Provide the [X, Y] coordinate of the cell's center where the given text is located.  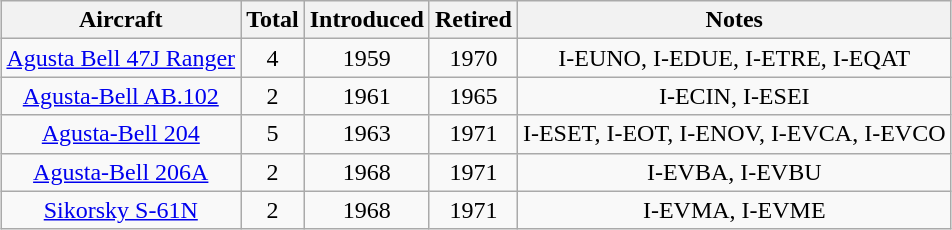
I-ECIN, I-ESEI [734, 96]
Aircraft [121, 20]
5 [273, 134]
1970 [473, 58]
I-EVMA, I-EVME [734, 210]
1963 [366, 134]
Introduced [366, 20]
Agusta Bell 47J Ranger [121, 58]
Sikorsky S-61N [121, 210]
Retired [473, 20]
1959 [366, 58]
I-ESET, I-EOT, I-ENOV, I-EVCA, I-EVCO [734, 134]
Agusta-Bell 204 [121, 134]
Notes [734, 20]
1961 [366, 96]
1965 [473, 96]
Agusta-Bell 206A [121, 172]
I-EUNO, I-EDUE, I-ETRE, I-EQAT [734, 58]
Total [273, 20]
Agusta-Bell AB.102 [121, 96]
I-EVBA, I-EVBU [734, 172]
4 [273, 58]
